Extract the (X, Y) coordinate from the center of the cell holding the provided text.  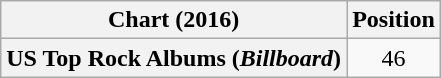
US Top Rock Albums (Billboard) (174, 58)
Position (394, 20)
Chart (2016) (174, 20)
46 (394, 58)
